Return (x, y) of the center of cell containing provided text 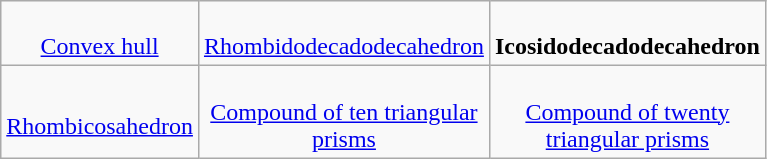
Icosidodecadodecahedron (627, 34)
Rhombidodecadodecahedron (344, 34)
Convex hull (100, 34)
Compound of ten triangular prisms (344, 112)
Rhombicosahedron (100, 112)
Compound of twenty triangular prisms (627, 112)
